Scan for the cell matching the given text and deliver its (X, Y) coordinate at center. 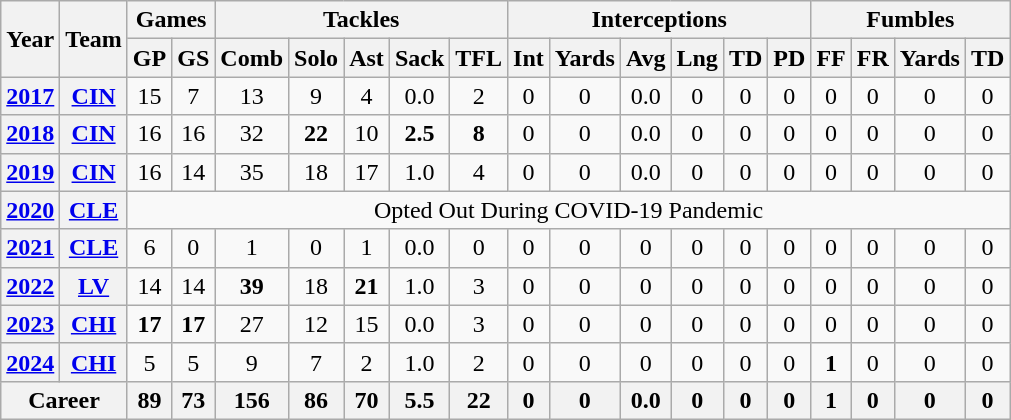
2017 (30, 96)
89 (149, 400)
GP (149, 58)
Year (30, 39)
Interceptions (660, 20)
2023 (30, 324)
27 (252, 324)
2018 (30, 134)
LV (94, 286)
73 (194, 400)
2019 (30, 172)
12 (316, 324)
FF (831, 58)
13 (252, 96)
5.5 (419, 400)
Tackles (362, 20)
Games (170, 20)
Fumbles (910, 20)
Sack (419, 58)
21 (367, 286)
Opted Out During COVID-19 Pandemic (568, 210)
70 (367, 400)
39 (252, 286)
2024 (30, 362)
Comb (252, 58)
Lng (697, 58)
TFL (479, 58)
8 (479, 134)
GS (194, 58)
86 (316, 400)
Career (64, 400)
Avg (646, 58)
35 (252, 172)
156 (252, 400)
FR (872, 58)
2.5 (419, 134)
2020 (30, 210)
Solo (316, 58)
PD (790, 58)
2021 (30, 248)
6 (149, 248)
32 (252, 134)
Ast (367, 58)
2022 (30, 286)
Int (529, 58)
10 (367, 134)
Team (94, 39)
